Determine the (x, y) coordinate at the center of the cell enclosing the given text.  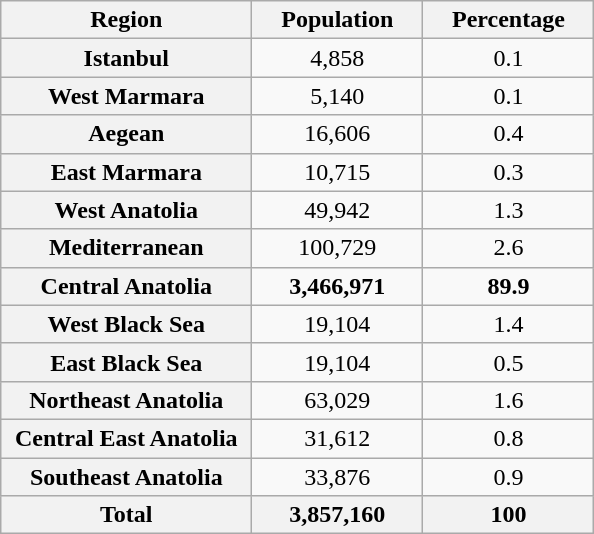
10,715 (338, 172)
33,876 (338, 477)
West Marmara (126, 96)
0.4 (508, 134)
0.8 (508, 438)
100,729 (338, 248)
89.9 (508, 286)
63,029 (338, 400)
Population (338, 20)
Central Anatolia (126, 286)
Aegean (126, 134)
5,140 (338, 96)
Percentage (508, 20)
16,606 (338, 134)
1.3 (508, 210)
West Anatolia (126, 210)
East Marmara (126, 172)
East Black Sea (126, 362)
Region (126, 20)
4,858 (338, 58)
Mediterranean (126, 248)
Central East Anatolia (126, 438)
0.3 (508, 172)
West Black Sea (126, 324)
Northeast Anatolia (126, 400)
49,942 (338, 210)
Istanbul (126, 58)
100 (508, 515)
0.9 (508, 477)
1.4 (508, 324)
3,466,971 (338, 286)
Total (126, 515)
0.5 (508, 362)
1.6 (508, 400)
2.6 (508, 248)
Southeast Anatolia (126, 477)
3,857,160 (338, 515)
31,612 (338, 438)
